Detect which cell encompasses the target text, then output its [X, Y] center coordinate. 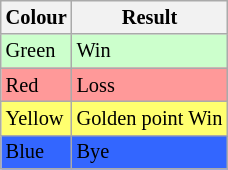
Win [150, 51]
Result [150, 17]
Colour [36, 17]
Red [36, 85]
Yellow [36, 118]
Loss [150, 85]
Blue [36, 152]
Golden point Win [150, 118]
Green [36, 51]
Bye [150, 152]
